Capture the cell that displays the provided text and extract its (x, y) central coordinate. 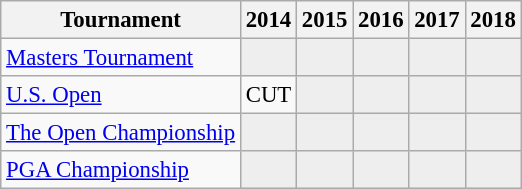
PGA Championship (121, 170)
2014 (268, 20)
2015 (325, 20)
CUT (268, 95)
The Open Championship (121, 133)
2016 (381, 20)
2017 (437, 20)
Masters Tournament (121, 58)
Tournament (121, 20)
2018 (493, 20)
U.S. Open (121, 95)
